Return (x, y) of the center of cell containing provided text 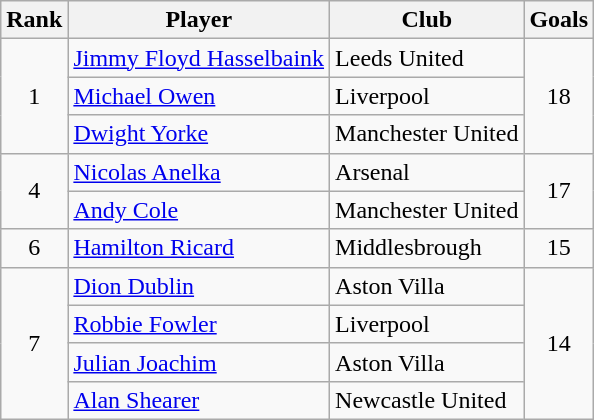
Julian Joachim (199, 362)
Arsenal (427, 172)
7 (34, 343)
Leeds United (427, 58)
Andy Cole (199, 210)
Michael Owen (199, 96)
Robbie Fowler (199, 324)
1 (34, 96)
Nicolas Anelka (199, 172)
Dwight Yorke (199, 134)
Jimmy Floyd Hasselbaink (199, 58)
Rank (34, 20)
Dion Dublin (199, 286)
Club (427, 20)
18 (559, 96)
Middlesbrough (427, 248)
Player (199, 20)
17 (559, 191)
Goals (559, 20)
14 (559, 343)
4 (34, 191)
Newcastle United (427, 400)
6 (34, 248)
Hamilton Ricard (199, 248)
Alan Shearer (199, 400)
15 (559, 248)
